Search for the cell housing the specified text and yield its [x, y] center coordinate. 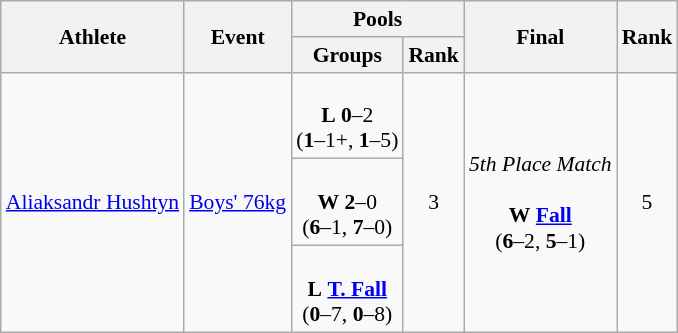
Boys' 76kg [238, 202]
Groups [347, 55]
3 [434, 202]
5 [648, 202]
L T. Fall(0–7, 0–8) [347, 290]
Pools [378, 19]
5th Place MatchW Fall(6–2, 5–1) [540, 202]
Event [238, 36]
L 0–2(1–1+, 1–5) [347, 116]
Final [540, 36]
Aliaksandr Hushtyn [92, 202]
W 2–0(6–1, 7–0) [347, 202]
Athlete [92, 36]
